Identify which cell holds the provided text, then report its (X, Y) central coordinate. 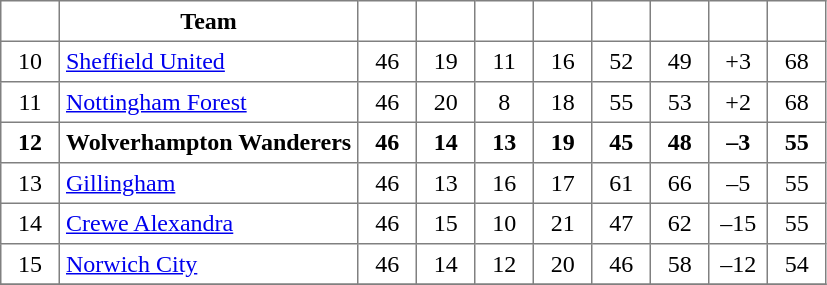
48 (679, 142)
17 (562, 183)
–5 (738, 183)
+3 (738, 61)
62 (679, 223)
54 (796, 264)
–3 (738, 142)
Sheffield United (208, 61)
45 (621, 142)
58 (679, 264)
52 (621, 61)
18 (562, 102)
8 (504, 102)
–12 (738, 264)
Nottingham Forest (208, 102)
Crewe Alexandra (208, 223)
61 (621, 183)
47 (621, 223)
Team (208, 21)
Wolverhampton Wanderers (208, 142)
+2 (738, 102)
Norwich City (208, 264)
Gillingham (208, 183)
53 (679, 102)
–15 (738, 223)
66 (679, 183)
49 (679, 61)
21 (562, 223)
